Detect which cell encompasses the target text, then output its [X, Y] center coordinate. 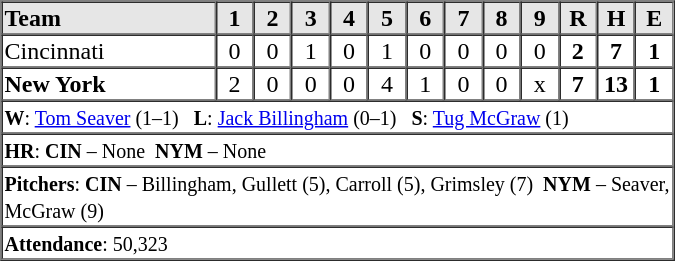
5 [387, 18]
W: Tom Seaver (1–1) L: Jack Billingham (0–1) S: Tug McGraw (1) [338, 116]
Cincinnati [109, 50]
Pitchers: CIN – Billingham, Gullett (5), Carroll (5), Grimsley (7) NYM – Seaver, McGraw (9) [338, 196]
R [578, 18]
E [654, 18]
3 [311, 18]
H [616, 18]
13 [616, 84]
x [540, 84]
6 [425, 18]
Team [109, 18]
New York [109, 84]
8 [501, 18]
9 [540, 18]
HR: CIN – None NYM – None [338, 150]
Attendance: 50,323 [338, 242]
